Return [x, y] of the center of cell containing provided text 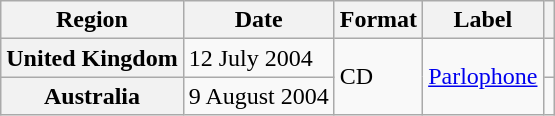
Label [483, 20]
12 July 2004 [258, 58]
CD [378, 77]
9 August 2004 [258, 96]
Australia [92, 96]
Date [258, 20]
United Kingdom [92, 58]
Region [92, 20]
Format [378, 20]
Parlophone [483, 77]
